Output the [X, Y] coordinate of the center of the cell containing the given text.  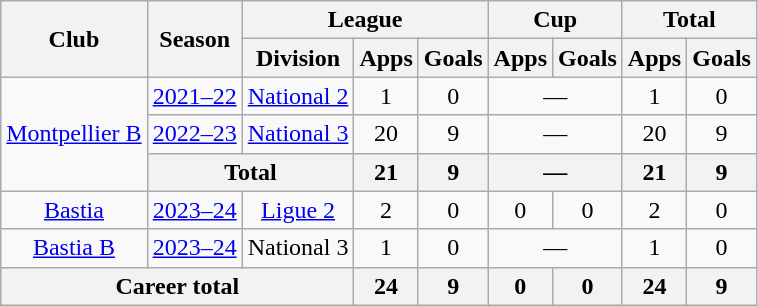
Cup [555, 20]
Ligue 2 [298, 210]
2021–22 [194, 96]
Division [298, 58]
Bastia [74, 210]
League [365, 20]
Career total [178, 286]
Club [74, 39]
National 2 [298, 96]
Season [194, 39]
2022–23 [194, 134]
Bastia B [74, 248]
Montpellier B [74, 134]
